Find where the given text appears and provide that cell's center as (X, Y) coordinate. 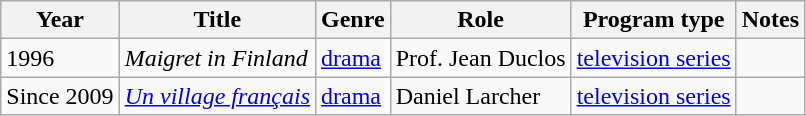
Prof. Jean Duclos (480, 58)
1996 (60, 58)
Program type (654, 20)
Title (217, 20)
Daniel Larcher (480, 96)
Year (60, 20)
Role (480, 20)
Since 2009 (60, 96)
Maigret in Finland (217, 58)
Un village français (217, 96)
Genre (354, 20)
Notes (770, 20)
